Determine the [X, Y] coordinate at the center of the cell enclosing the given text.  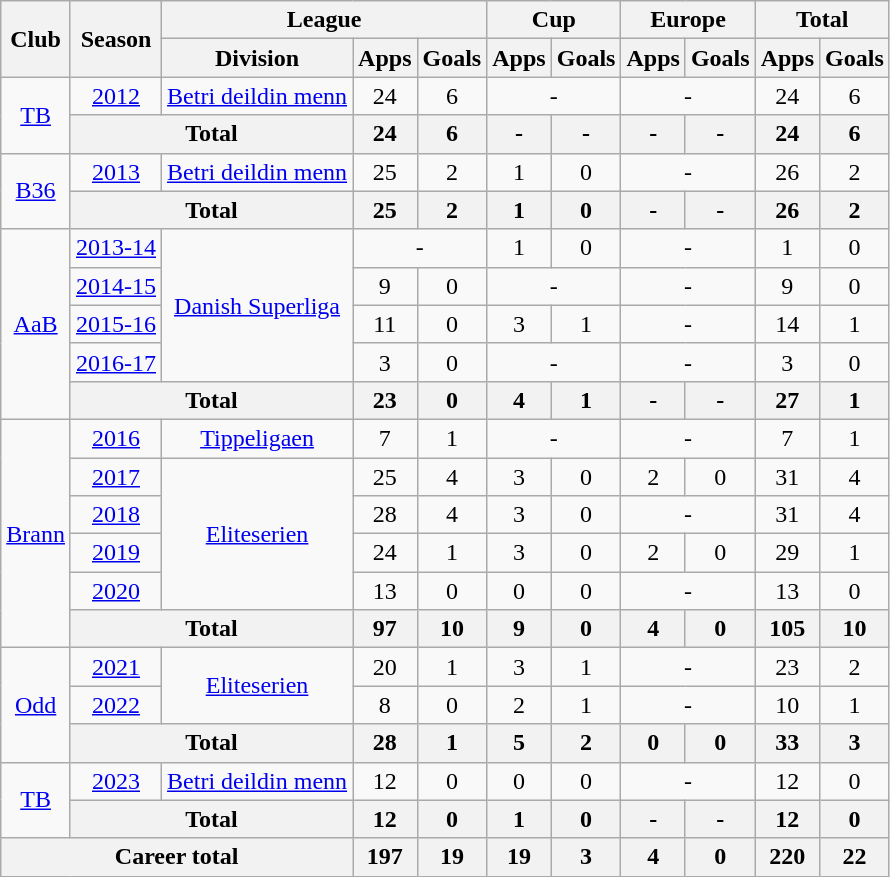
B36 [36, 191]
29 [787, 553]
2020 [116, 591]
Career total [177, 857]
8 [385, 705]
2023 [116, 781]
Europe [688, 20]
AaB [36, 324]
Season [116, 39]
2017 [116, 477]
20 [385, 667]
2018 [116, 515]
Division [258, 58]
14 [787, 324]
2013-14 [116, 248]
2022 [116, 705]
Cup [554, 20]
2019 [116, 553]
Danish Superliga [258, 305]
Brann [36, 533]
2013 [116, 172]
2016 [116, 438]
11 [385, 324]
2021 [116, 667]
2016-17 [116, 362]
Club [36, 39]
105 [787, 629]
5 [519, 743]
2014-15 [116, 286]
2015-16 [116, 324]
33 [787, 743]
2012 [116, 96]
League [324, 20]
22 [855, 857]
Odd [36, 705]
Tippeligaen [258, 438]
197 [385, 857]
220 [787, 857]
27 [787, 400]
97 [385, 629]
